Output the (X, Y) coordinate of the center of the cell containing the given text.  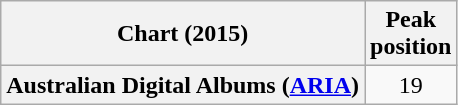
Chart (2015) (183, 34)
19 (411, 85)
Peakposition (411, 34)
Australian Digital Albums (ARIA) (183, 85)
